Locate the cell with the specified text and output its (X, Y) center coordinate. 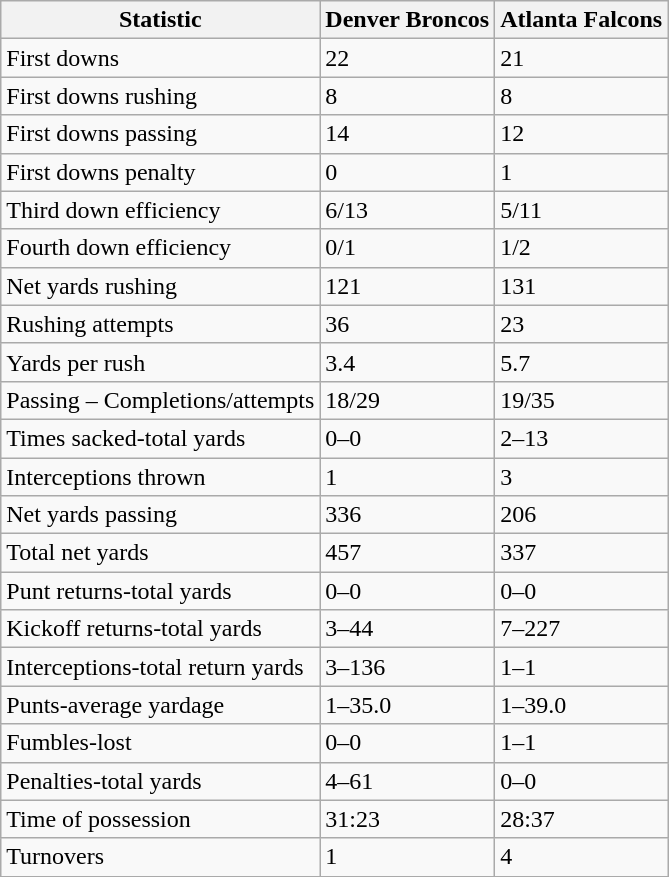
121 (408, 286)
Net yards passing (160, 515)
First downs rushing (160, 96)
4 (582, 857)
28:37 (582, 819)
336 (408, 515)
Interceptions thrown (160, 477)
23 (582, 324)
First downs passing (160, 134)
First downs penalty (160, 172)
3–44 (408, 629)
Times sacked-total yards (160, 438)
Punts-average yardage (160, 705)
206 (582, 515)
Atlanta Falcons (582, 20)
14 (408, 134)
3.4 (408, 362)
Interceptions-total return yards (160, 667)
3–136 (408, 667)
Net yards rushing (160, 286)
2–13 (582, 438)
Punt returns-total yards (160, 591)
18/29 (408, 400)
Penalties-total yards (160, 781)
Statistic (160, 20)
36 (408, 324)
Rushing attempts (160, 324)
Passing – Completions/attempts (160, 400)
19/35 (582, 400)
Third down efficiency (160, 210)
Turnovers (160, 857)
0/1 (408, 248)
7–227 (582, 629)
5/11 (582, 210)
12 (582, 134)
1–35.0 (408, 705)
Kickoff returns-total yards (160, 629)
Denver Broncos (408, 20)
5.7 (582, 362)
Yards per rush (160, 362)
Total net yards (160, 553)
22 (408, 58)
337 (582, 553)
6/13 (408, 210)
3 (582, 477)
4–61 (408, 781)
457 (408, 553)
Time of possession (160, 819)
31:23 (408, 819)
Fourth down efficiency (160, 248)
131 (582, 286)
0 (408, 172)
21 (582, 58)
Fumbles-lost (160, 743)
1–39.0 (582, 705)
1/2 (582, 248)
First downs (160, 58)
